Pinpoint the cell where the given text exists, returning its [X, Y] midpoint coordinate. 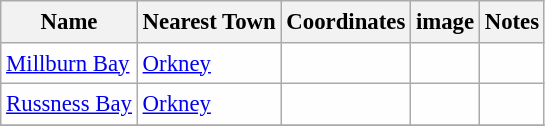
Notes [512, 22]
Millburn Bay [70, 62]
Name [70, 22]
image [446, 22]
Nearest Town [209, 22]
Coordinates [346, 22]
Russness Bay [70, 104]
